Pinpoint the cell where the given text exists, returning its (x, y) midpoint coordinate. 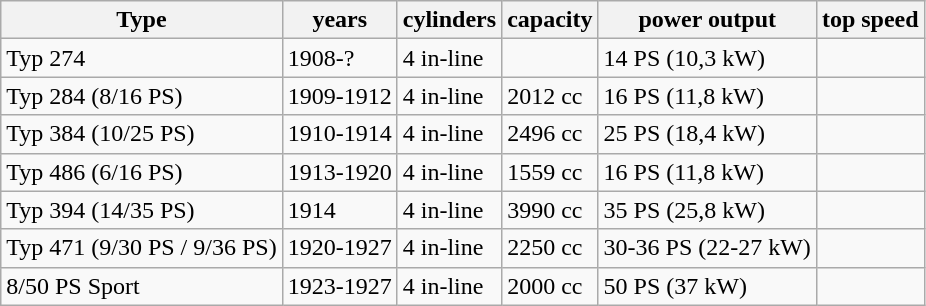
Typ 471 (9/30 PS / 9/36 PS) (142, 248)
1913-1920 (340, 172)
3990 cc (550, 210)
1908-? (340, 58)
8/50 PS Sport (142, 286)
Typ 486 (6/16 PS) (142, 172)
power output (707, 20)
Typ 394 (14/35 PS) (142, 210)
Type (142, 20)
2012 cc (550, 96)
Typ 284 (8/16 PS) (142, 96)
2496 cc (550, 134)
1920-1927 (340, 248)
25 PS (18,4 kW) (707, 134)
1910-1914 (340, 134)
Typ 274 (142, 58)
30-36 PS (22-27 kW) (707, 248)
years (340, 20)
capacity (550, 20)
1559 cc (550, 172)
cylinders (449, 20)
Typ 384 (10/25 PS) (142, 134)
1909-1912 (340, 96)
2000 cc (550, 286)
top speed (870, 20)
14 PS (10,3 kW) (707, 58)
1914 (340, 210)
50 PS (37 kW) (707, 286)
2250 cc (550, 248)
35 PS (25,8 kW) (707, 210)
1923-1927 (340, 286)
